For the text-containing cell, return its midpoint in (x, y) coordinate format. 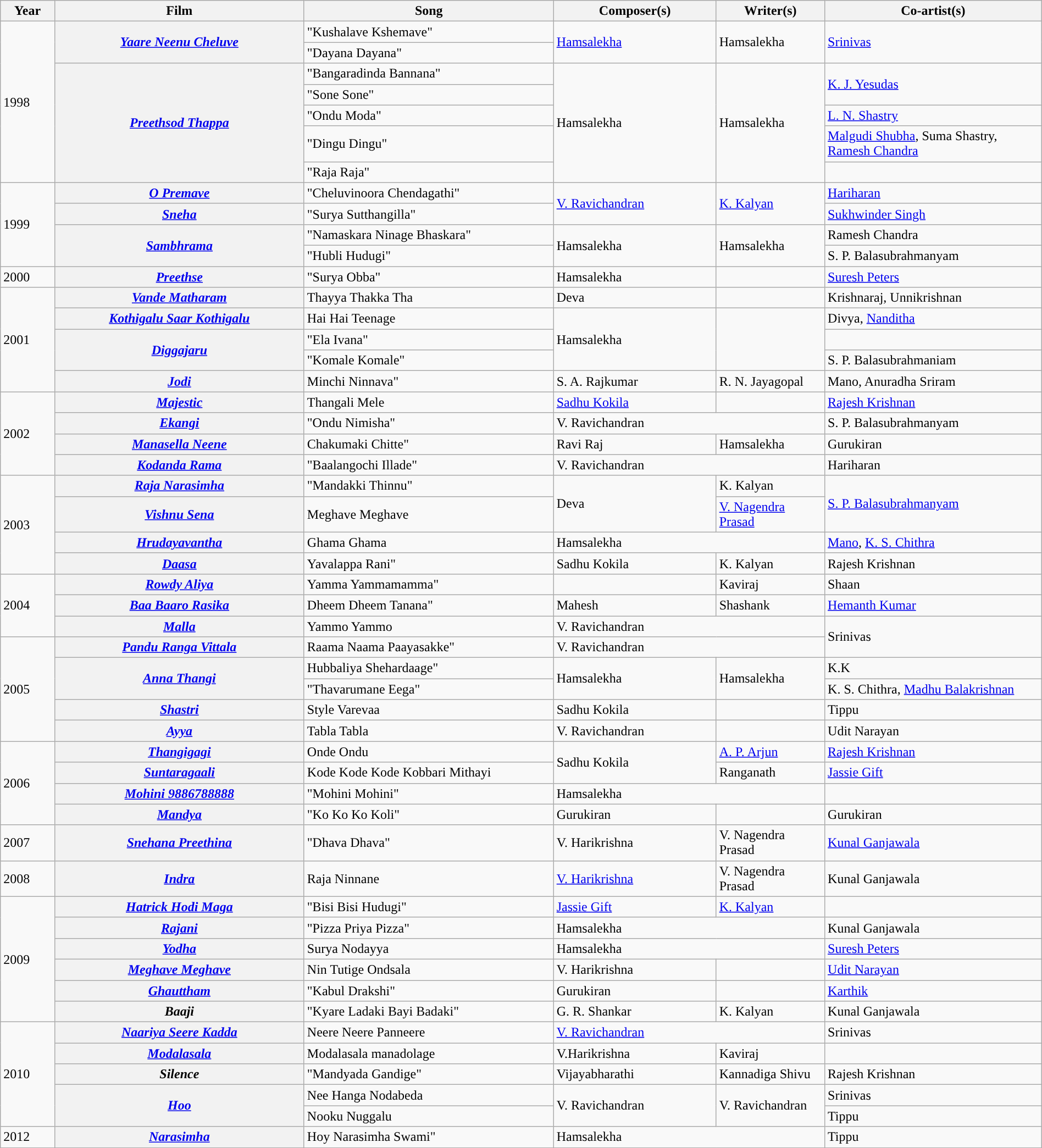
1999 (27, 224)
Surya Nodayya (429, 949)
Preethse (179, 276)
Year (27, 11)
Krishnaraj, Unnikrishnan (933, 298)
A. P. Arjun (771, 752)
Vande Matharam (179, 298)
Raja Narasimha (179, 486)
Majestic (179, 402)
Suntaragaali (179, 773)
2007 (27, 843)
2005 (27, 689)
Tabla Tabla (429, 731)
Shaan (933, 584)
"Ondu Moda" (429, 115)
Sambhrama (179, 245)
Hrudayavantha (179, 542)
Hoo (179, 1106)
"Komale Komale" (429, 361)
Mohini 9886788888 (179, 794)
Divya, Nanditha (933, 319)
"Namaskara Ninage Bhaskara" (429, 235)
Baaji (179, 1012)
Baa Baaro Rasika (179, 605)
K. S. Chithra, Madhu Balakrishnan (933, 689)
Style Varevaa (429, 710)
K. J. Yesudas (933, 84)
Hatrick Hodi Maga (179, 907)
Naariya Seere Kadda (179, 1033)
1998 (27, 102)
Pandu Ranga Vittala (179, 647)
Ramesh Chandra (933, 235)
Hemanth Kumar (933, 605)
Malla (179, 626)
Rajani (179, 928)
Co-artist(s) (933, 11)
Mahesh (635, 605)
2009 (27, 959)
Kothigalu Saar Kothigalu (179, 319)
Neere Neere Panneere (429, 1033)
2012 (27, 1137)
"Bisi Bisi Hudugi" (429, 907)
Kannadiga Shivu (771, 1074)
Mano, K. S. Chithra (933, 542)
Karthik (933, 991)
2006 (27, 783)
Ayya (179, 731)
Minchi Ninnava" (429, 381)
Diggajaru (179, 350)
"Surya Sutthangilla" (429, 214)
Sukhwinder Singh (933, 214)
Hai Hai Teenage (429, 319)
Raama Naama Paayasakke" (429, 647)
Shashank (771, 605)
"Mandyada Gandige" (429, 1074)
Vijayabharathi (635, 1074)
2010 (27, 1074)
Daasa (179, 563)
Indra (179, 878)
K.K (933, 668)
Mandya (179, 814)
Yavalappa Rani" (429, 563)
"Kushalave Kshemave" (429, 32)
Thangigagi (179, 752)
2000 (27, 276)
Mano, Anuradha Sriram (933, 381)
"Dhava Dhava" (429, 843)
Ghauttham (179, 991)
2001 (27, 340)
Raja Ninnane (429, 878)
"Bangaradinda Bannana" (429, 74)
Hoy Narasimha Swami" (429, 1137)
Shastri (179, 710)
Film (179, 11)
"Dingu Dingu" (429, 144)
Modalasala manadolage (429, 1053)
Silence (179, 1074)
Yaare Neenu Cheluve (179, 42)
Malgudi Shubha, Suma Shastry, Ramesh Chandra (933, 144)
Preethsod Thappa (179, 123)
Yamma Yammamamma" (429, 584)
"Sone Sone" (429, 95)
Thangali Mele (429, 402)
Song (429, 11)
"Mandakki Thinnu" (429, 486)
Nooku Nuggalu (429, 1116)
O Premave (179, 193)
R. N. Jayagopal (771, 381)
Kode Kode Kode Kobbari Mithayi (429, 773)
Onde Ondu (429, 752)
"Ondu Nimisha" (429, 423)
G. R. Shankar (635, 1012)
"Raja Raja" (429, 172)
Nin Tutige Ondsala (429, 969)
Thayya Thakka Tha (429, 298)
"Kyare Ladaki Bayi Badaki" (429, 1012)
"Hubli Hudugi" (429, 256)
"Kabul Drakshi" (429, 991)
Ghama Ghama (429, 542)
Kodanda Rama (179, 465)
Anna Thangi (179, 679)
"Dayana Dayana" (429, 53)
"Baalangochi Illade" (429, 465)
2004 (27, 605)
2003 (27, 524)
Rowdy Aliya (179, 584)
Manasella Neene (179, 444)
Chakumaki Chitte" (429, 444)
Yammo Yammo (429, 626)
"Ela Ivana" (429, 340)
Writer(s) (771, 11)
Nee Hanga Nodabeda (429, 1095)
V.Harikrishna (635, 1053)
Ranganath (771, 773)
Modalasala (179, 1053)
"Ko Ko Ko Koli" (429, 814)
2008 (27, 878)
Ekangi (179, 423)
"Surya Obba" (429, 276)
Ravi Raj (635, 444)
2002 (27, 434)
Vishnu Sena (179, 514)
Hubbaliya Shehardaage" (429, 668)
"Thavarumane Eega" (429, 689)
Snehana Preethina (179, 843)
"Pizza Priya Pizza" (429, 928)
Sneha (179, 214)
Dheem Dheem Tanana" (429, 605)
"Cheluvinoora Chendagathi" (429, 193)
L. N. Shastry (933, 115)
Jodi (179, 381)
"Mohini Mohini" (429, 794)
S. A. Rajkumar (635, 381)
Narasimha (179, 1137)
Yodha (179, 949)
Composer(s) (635, 11)
S. P. Balasubrahmaniam (933, 361)
